Capture the cell that displays the provided text and extract its [x, y] central coordinate. 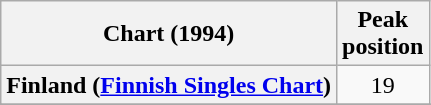
Chart (1994) [169, 34]
Finland (Finnish Singles Chart) [169, 85]
Peakposition [383, 34]
19 [383, 85]
